Return [X, Y] of the center of cell containing provided text 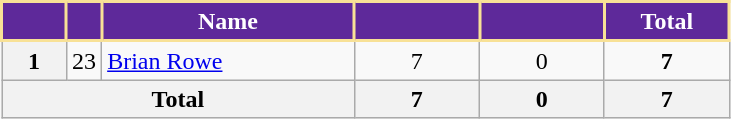
23 [84, 60]
Brian Rowe [228, 60]
Name [228, 22]
1 [34, 60]
